For the text-containing cell, return its midpoint in (X, Y) coordinate format. 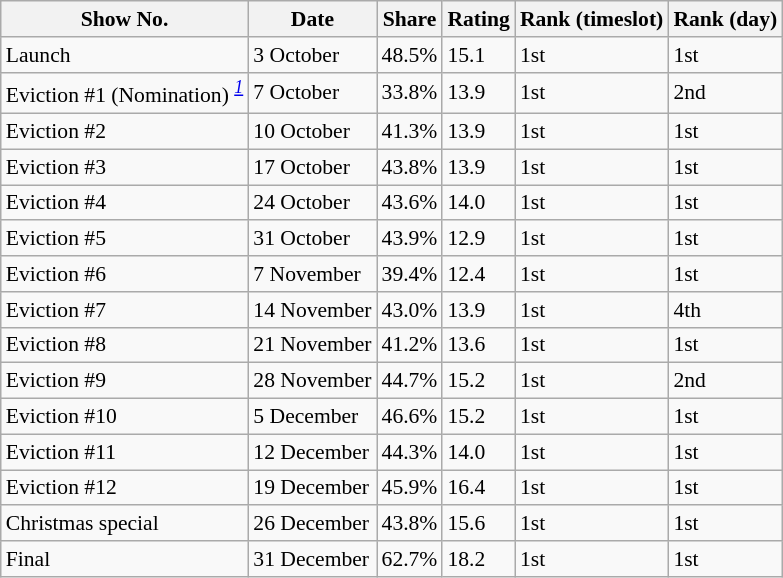
Eviction #3 (125, 167)
Eviction #2 (125, 132)
12.4 (478, 274)
44.7% (410, 381)
33.8% (410, 92)
7 October (312, 92)
39.4% (410, 274)
28 November (312, 381)
41.3% (410, 132)
62.7% (410, 559)
Eviction #9 (125, 381)
Eviction #10 (125, 417)
Eviction #4 (125, 203)
31 October (312, 239)
Rank (day) (725, 19)
13.6 (478, 345)
Eviction #8 (125, 345)
45.9% (410, 488)
Christmas special (125, 524)
10 October (312, 132)
Final (125, 559)
21 November (312, 345)
Rating (478, 19)
Eviction #5 (125, 239)
Eviction #6 (125, 274)
Eviction #11 (125, 452)
16.4 (478, 488)
24 October (312, 203)
Date (312, 19)
48.5% (410, 55)
Show No. (125, 19)
31 December (312, 559)
Eviction #12 (125, 488)
18.2 (478, 559)
5 December (312, 417)
3 October (312, 55)
Eviction #7 (125, 310)
4th (725, 310)
41.2% (410, 345)
43.9% (410, 239)
17 October (312, 167)
7 November (312, 274)
12 December (312, 452)
Launch (125, 55)
46.6% (410, 417)
Rank (timeslot) (592, 19)
43.0% (410, 310)
44.3% (410, 452)
15.1 (478, 55)
Eviction #1 (Nomination) 1 (125, 92)
12.9 (478, 239)
26 December (312, 524)
14 November (312, 310)
19 December (312, 488)
Share (410, 19)
43.6% (410, 203)
15.6 (478, 524)
